Pinpoint the cell where the given text exists, returning its (X, Y) midpoint coordinate. 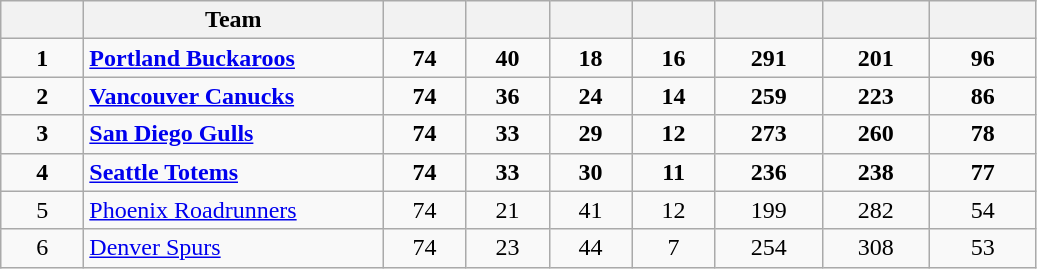
308 (876, 248)
273 (768, 134)
96 (982, 58)
23 (508, 248)
254 (768, 248)
16 (674, 58)
30 (590, 172)
260 (876, 134)
36 (508, 96)
2 (42, 96)
282 (876, 210)
24 (590, 96)
14 (674, 96)
41 (590, 210)
86 (982, 96)
223 (876, 96)
Portland Buckaroos (234, 58)
78 (982, 134)
21 (508, 210)
199 (768, 210)
7 (674, 248)
3 (42, 134)
291 (768, 58)
238 (876, 172)
Vancouver Canucks (234, 96)
40 (508, 58)
4 (42, 172)
201 (876, 58)
11 (674, 172)
6 (42, 248)
44 (590, 248)
259 (768, 96)
Phoenix Roadrunners (234, 210)
Denver Spurs (234, 248)
Team (234, 20)
1 (42, 58)
5 (42, 210)
Seattle Totems (234, 172)
77 (982, 172)
29 (590, 134)
53 (982, 248)
18 (590, 58)
236 (768, 172)
San Diego Gulls (234, 134)
54 (982, 210)
